From the cell containing the given text, extract its center point as [x, y] coordinate. 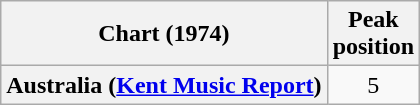
Chart (1974) [164, 34]
5 [373, 85]
Australia (Kent Music Report) [164, 85]
Peakposition [373, 34]
